From the cell containing the given text, extract its center point as [X, Y] coordinate. 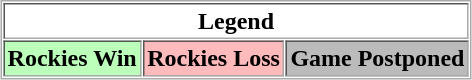
Rockies Loss [214, 58]
Rockies Win [72, 58]
Game Postponed [378, 58]
Legend [236, 21]
